Capture the cell that displays the provided text and extract its (X, Y) central coordinate. 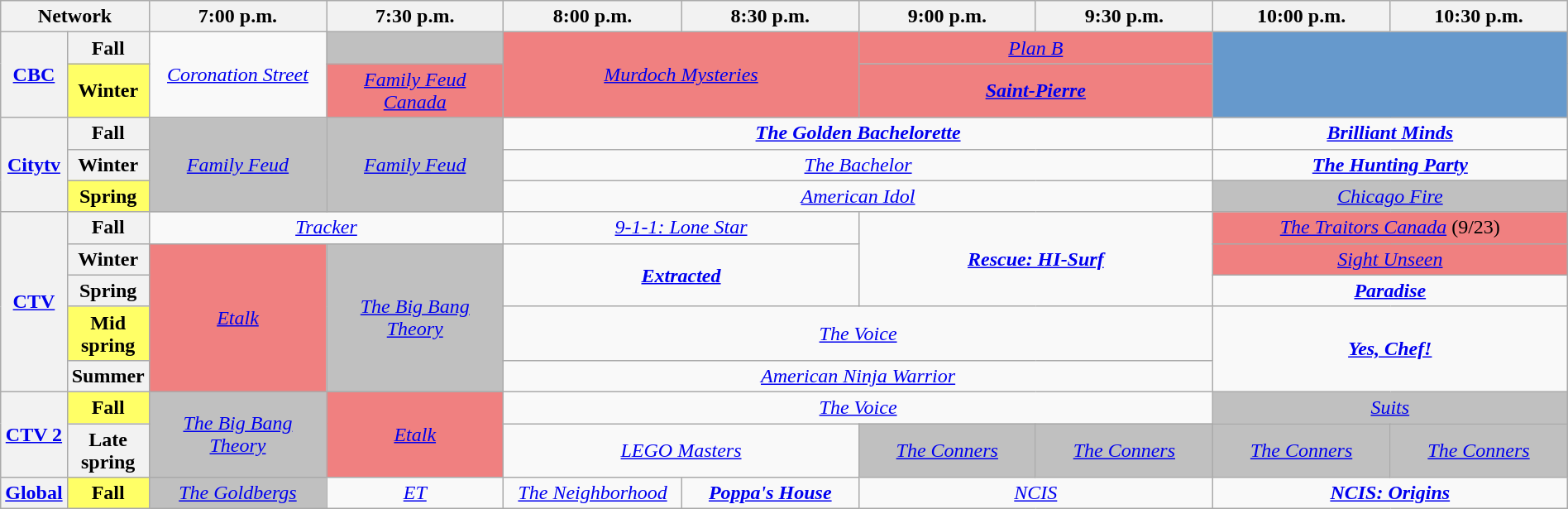
8:30 p.m. (770, 17)
LEGO Masters (681, 450)
The Neighborhood (592, 493)
Poppa's House (770, 493)
Chicago Fire (1389, 196)
NCIS (1035, 493)
Rescue: HI-Surf (1035, 259)
Suits (1389, 407)
Late spring (108, 450)
The Golden Bachelorette (858, 133)
The Bachelor (858, 165)
Citytv (34, 165)
NCIS: Origins (1389, 493)
Saint-Pierre (1035, 91)
7:30 p.m. (415, 17)
CTV (34, 301)
Coronation Street (238, 74)
7:00 p.m. (238, 17)
CTV 2 (34, 434)
Paradise (1389, 291)
Tracker (326, 228)
Family Feud Canada (415, 91)
American Idol (858, 196)
Extracted (681, 275)
ET (415, 493)
American Ninja Warrior (858, 376)
9:00 p.m. (947, 17)
Yes, Chef! (1389, 349)
Plan B (1035, 48)
CBC (34, 74)
Sight Unseen (1389, 259)
10:00 p.m. (1301, 17)
The Goldbergs (238, 493)
Summer (108, 376)
10:30 p.m. (1479, 17)
Murdoch Mysteries (681, 74)
9-1-1: Lone Star (681, 228)
8:00 p.m. (592, 17)
Brilliant Minds (1389, 133)
The Traitors Canada (9/23) (1389, 228)
9:30 p.m. (1124, 17)
Global (34, 493)
The Hunting Party (1389, 165)
Network (74, 17)
Mid spring (108, 333)
